Identify which cell holds the provided text, then report its [x, y] central coordinate. 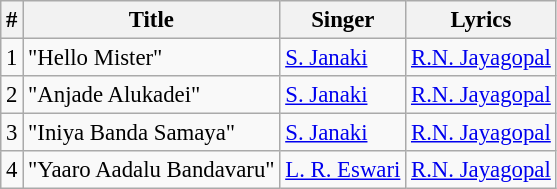
# [12, 20]
L. R. Eswari [343, 170]
"Anjade Alukadei" [152, 95]
Singer [343, 20]
4 [12, 170]
Title [152, 20]
"Yaaro Aadalu Bandavaru" [152, 170]
"Iniya Banda Samaya" [152, 133]
"Hello Mister" [152, 58]
Lyrics [481, 20]
2 [12, 95]
1 [12, 58]
3 [12, 133]
